Pinpoint the cell where the given text exists, returning its [x, y] midpoint coordinate. 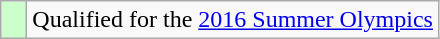
Qualified for the 2016 Summer Olympics [233, 20]
